Locate the cell with the specified text and output its (X, Y) center coordinate. 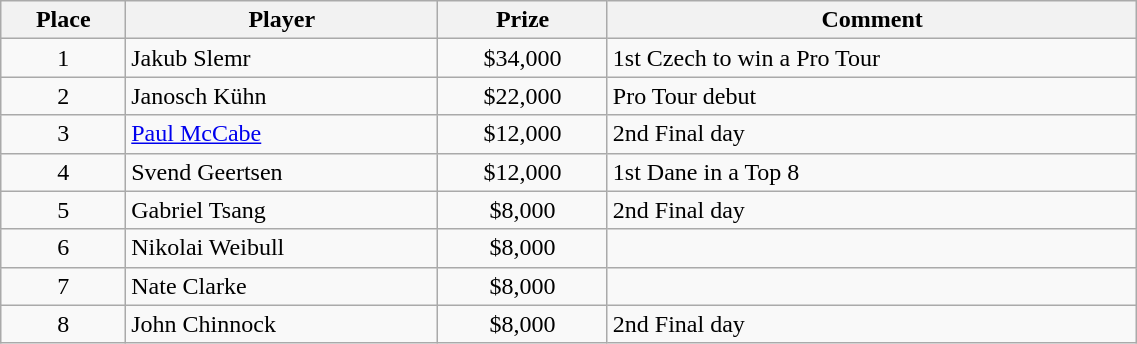
Jakub Slemr (282, 58)
3 (64, 134)
1st Dane in a Top 8 (872, 172)
7 (64, 286)
Janosch Kühn (282, 96)
6 (64, 248)
Player (282, 20)
Gabriel Tsang (282, 210)
Nate Clarke (282, 286)
Paul McCabe (282, 134)
Prize (522, 20)
1 (64, 58)
$22,000 (522, 96)
Place (64, 20)
Nikolai Weibull (282, 248)
5 (64, 210)
4 (64, 172)
John Chinnock (282, 324)
1st Czech to win a Pro Tour (872, 58)
Svend Geertsen (282, 172)
8 (64, 324)
$34,000 (522, 58)
Comment (872, 20)
2 (64, 96)
Pro Tour debut (872, 96)
